Return the [X, Y] coordinate for the center point of the cell that contains the specified text.  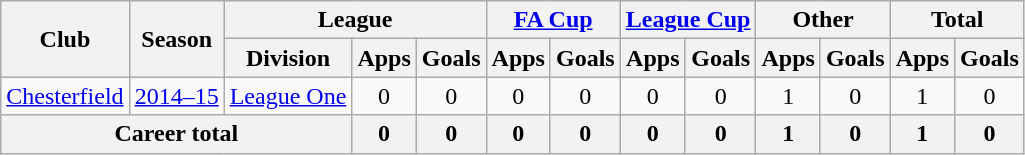
FA Cup [553, 20]
Other [823, 20]
Club [65, 39]
League Cup [688, 20]
Career total [176, 134]
League [355, 20]
League One [288, 96]
Division [288, 58]
2014–15 [176, 96]
Total [957, 20]
Chesterfield [65, 96]
Season [176, 39]
